Output the [X, Y] coordinate of the center of the cell containing the given text.  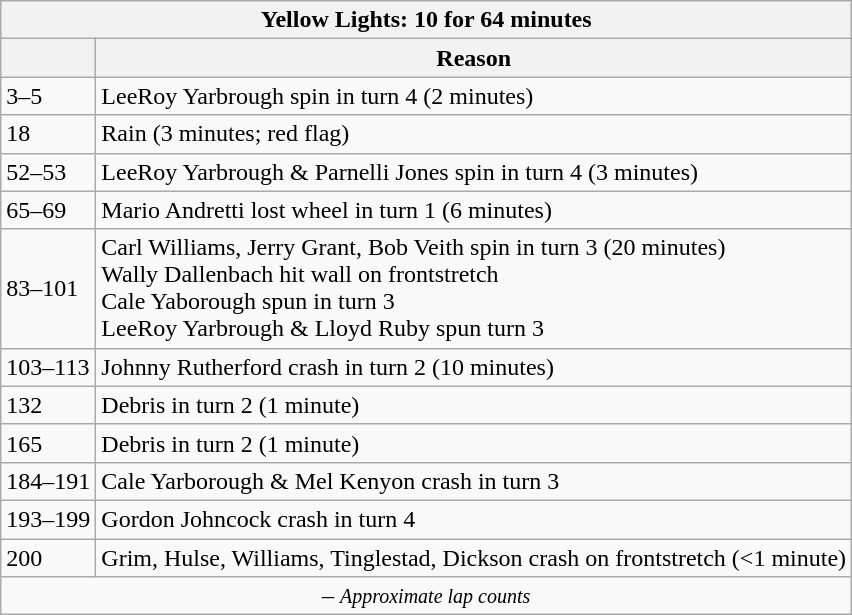
Yellow Lights: 10 for 64 minutes [426, 20]
Gordon Johncock crash in turn 4 [474, 519]
18 [48, 134]
103–113 [48, 367]
Rain (3 minutes; red flag) [474, 134]
Mario Andretti lost wheel in turn 1 (6 minutes) [474, 210]
83–101 [48, 288]
LeeRoy Yarbrough & Parnelli Jones spin in turn 4 (3 minutes) [474, 172]
193–199 [48, 519]
200 [48, 557]
LeeRoy Yarbrough spin in turn 4 (2 minutes) [474, 96]
165 [48, 443]
Johnny Rutherford crash in turn 2 (10 minutes) [474, 367]
Cale Yarborough & Mel Kenyon crash in turn 3 [474, 481]
Grim, Hulse, Williams, Tinglestad, Dickson crash on frontstretch (<1 minute) [474, 557]
65–69 [48, 210]
– Approximate lap counts [426, 596]
Reason [474, 58]
132 [48, 405]
3–5 [48, 96]
52–53 [48, 172]
184–191 [48, 481]
